From the cell containing the given text, extract its center point as [x, y] coordinate. 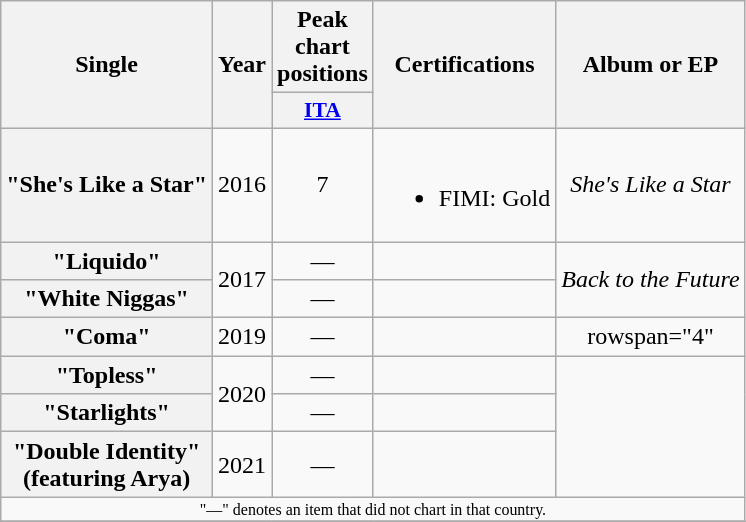
Album or EP [650, 65]
"Starlights" [107, 413]
"—" denotes an item that did not chart in that country. [373, 509]
2017 [242, 280]
FIMI: Gold [464, 184]
2021 [242, 464]
"Double Identity"(featuring Arya) [107, 464]
Single [107, 65]
"Liquido" [107, 261]
"Coma" [107, 337]
7 [323, 184]
"White Niggas" [107, 299]
Certifications [464, 65]
Back to the Future [650, 280]
ITA [323, 111]
Year [242, 65]
2020 [242, 394]
rowspan="4" [650, 337]
"Topless" [107, 375]
2016 [242, 184]
2019 [242, 337]
Peak chart positions [323, 47]
"She's Like a Star" [107, 184]
She's Like a Star [650, 184]
